Output the [X, Y] coordinate of the center of the cell containing the given text.  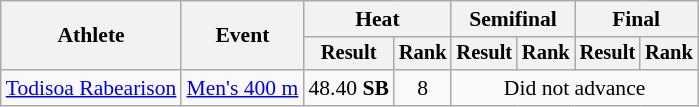
Men's 400 m [242, 88]
48.40 SB [348, 88]
Final [636, 19]
Heat [377, 19]
Did not advance [574, 88]
Todisoa Rabearison [92, 88]
Athlete [92, 36]
8 [423, 88]
Semifinal [512, 19]
Event [242, 36]
